Locate the cell with the specified text and output its (x, y) center coordinate. 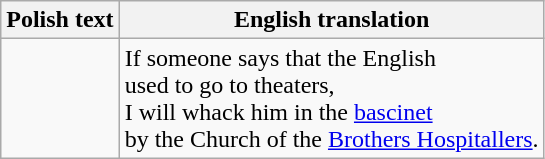
English translation (332, 20)
If someone says that the English used to go to theaters, I will whack him in the bascinet by the Church of the Brothers Hospitallers. (332, 98)
Polish text (60, 20)
